Identify which cell holds the provided text, then report its (x, y) central coordinate. 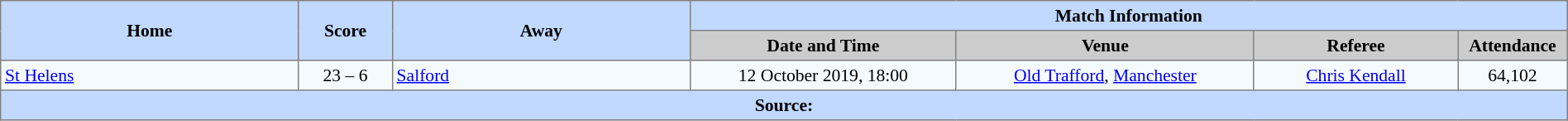
St Helens (150, 75)
Away (541, 31)
Date and Time (823, 46)
Salford (541, 75)
Match Information (1128, 16)
64,102 (1513, 75)
Score (346, 31)
23 – 6 (346, 75)
Source: (784, 105)
Old Trafford, Manchester (1105, 75)
Chris Kendall (1355, 75)
12 October 2019, 18:00 (823, 75)
Attendance (1513, 46)
Home (150, 31)
Referee (1355, 46)
Venue (1105, 46)
